Pinpoint the cell where the given text exists, returning its [X, Y] midpoint coordinate. 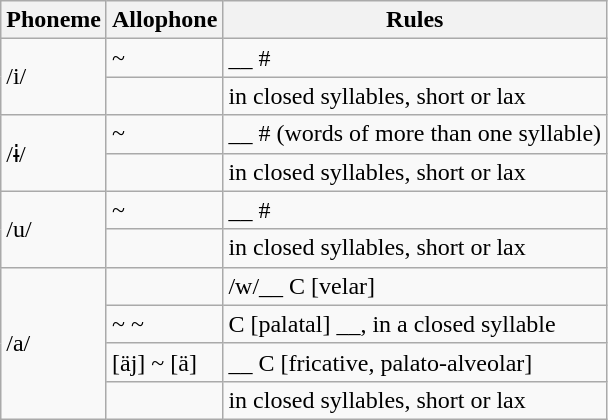
~ ~ [164, 324]
__ C [fricative, palato-alveolar] [415, 362]
/i/ [54, 77]
/ɨ/ [54, 153]
Phoneme [54, 20]
[äj] ~ [ä] [164, 362]
/u/ [54, 229]
/a/ [54, 343]
__ # (words of more than one syllable) [415, 134]
C [palatal] __, in a closed syllable [415, 324]
Allophone [164, 20]
/w/__ C [velar] [415, 286]
Rules [415, 20]
